Scan for the cell matching the given text and deliver its (x, y) coordinate at center. 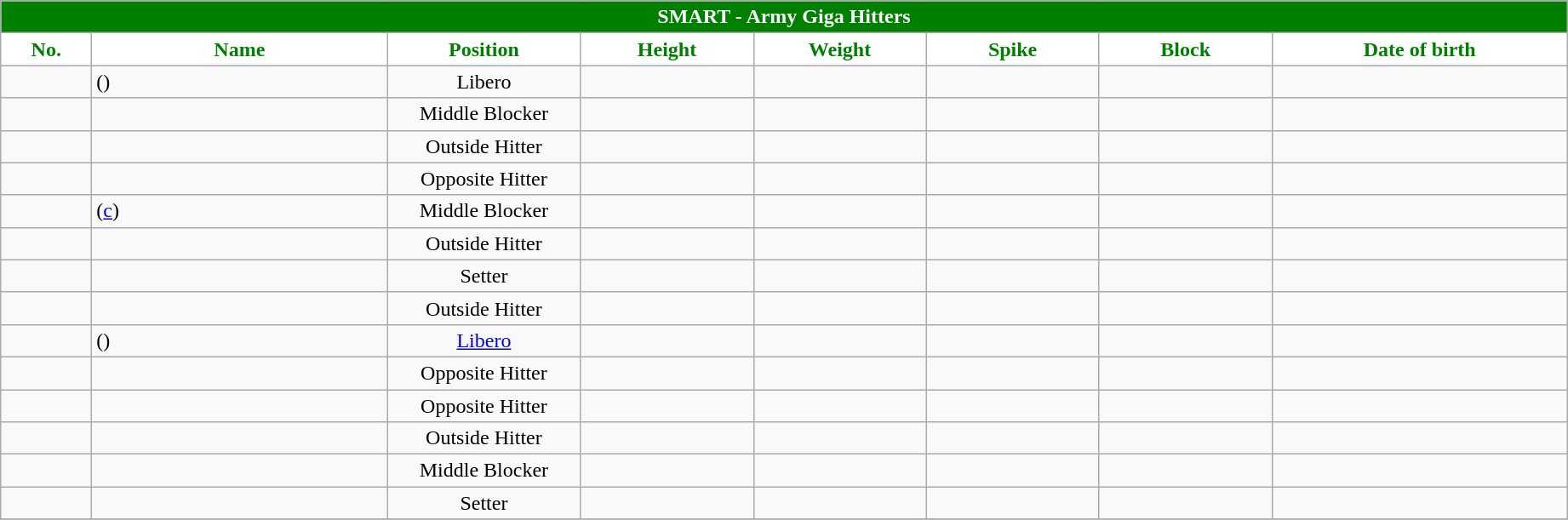
Height (667, 49)
SMART - Army Giga Hitters (784, 17)
Weight (839, 49)
No. (46, 49)
Name (240, 49)
Date of birth (1420, 49)
Position (484, 49)
Block (1185, 49)
Spike (1013, 49)
(c) (240, 211)
